Provide the [X, Y] coordinate of the cell's center where the given text is located.  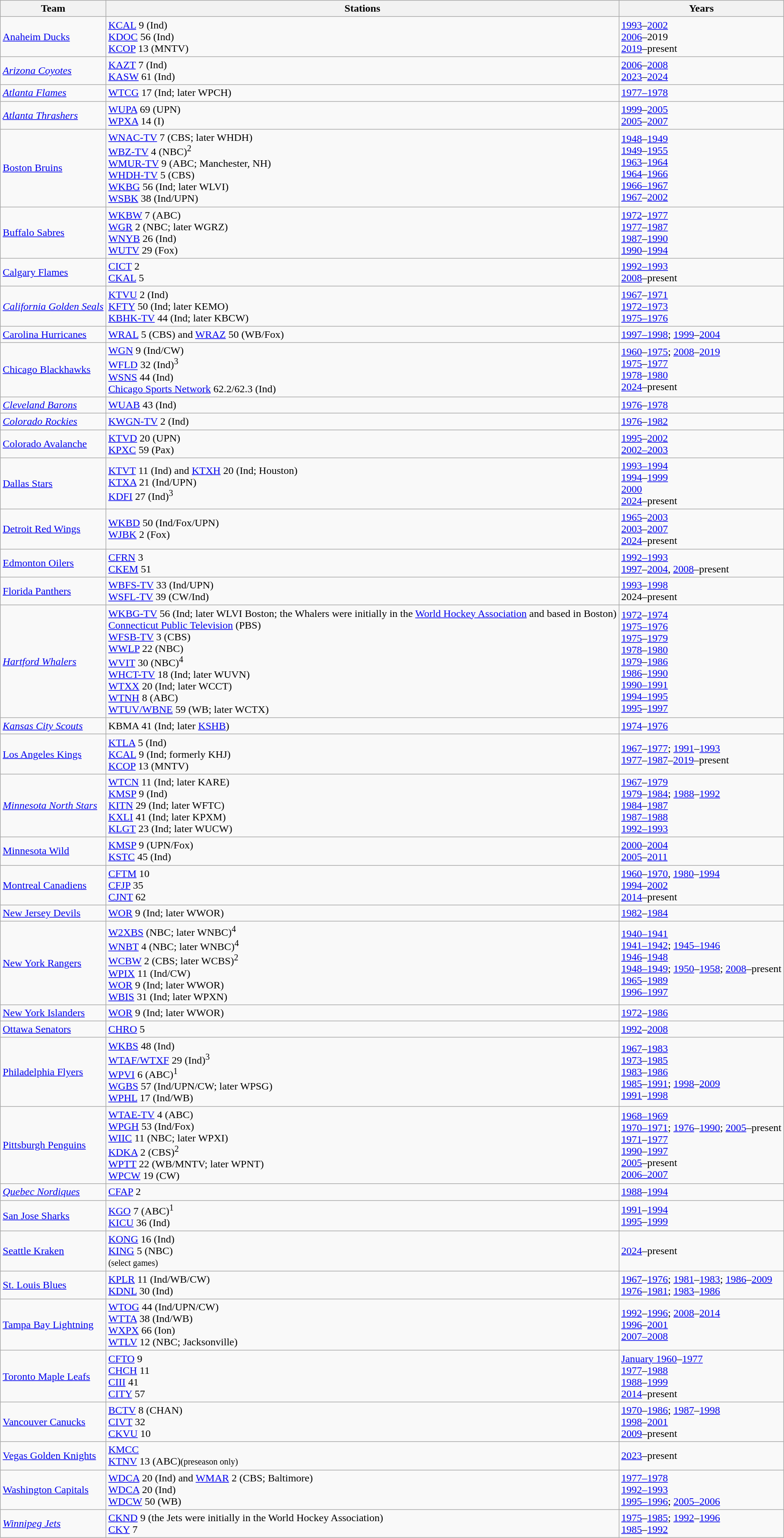
KTVD 20 (UPN)KPXC 59 (Pax) [362, 444]
Atlanta Flames [53, 93]
Arizona Coyotes [53, 71]
Kansas City Scouts [53, 726]
CFAP 2 [362, 1192]
1972–19771977–19871987–19901990–1994 [701, 232]
1974–1976 [701, 726]
WDCA 20 (Ind) and WMAR 2 (CBS; Baltimore)WDCA 20 (Ind)WDCW 50 (WB) [362, 1490]
KAZT 7 (Ind)KASW 61 (Ind) [362, 71]
Washington Capitals [53, 1490]
Seattle Kraken [53, 1251]
1997–1998; 1999–2004 [701, 334]
1972–19741975–19761975–19791978–19801979–19861986–19901990–19911994–19951995–1997 [701, 662]
St. Louis Blues [53, 1285]
1967–19831973–19851983–19861985–1991; 1998–20091991–1998 [701, 1071]
KCAL 9 (Ind)KDOC 56 (Ind)KCOP 13 (MNTV) [362, 37]
WNAC-TV 7 (CBS; later WHDH)WBZ-TV 4 (NBC)2WMUR-TV 9 (ABC; Manchester, NH)WHDH-TV 5 (CBS)WKBG 56 (Ind; later WLVI)WSBK 38 (Ind/UPN) [362, 168]
1977–19781992–19931995–1996; 2005–2006 [701, 1490]
Montreal Canadiens [53, 885]
1940–19411941–1942; 1945–19461946–19481948–1949; 1950–1958; 2008–present1965–19891996–1997 [701, 963]
San Jose Sharks [53, 1216]
Minnesota Wild [53, 851]
KMSP 9 (UPN/Fox)KSTC 45 (Ind) [362, 851]
Chicago Blackhawks [53, 370]
Boston Bruins [53, 168]
Tampa Bay Lightning [53, 1325]
1948–19491949–19551963–19641964–19661966–19671967–2002 [701, 168]
WUAB 43 (Ind) [362, 405]
KWGN-TV 2 (Ind) [362, 421]
1993–20022006–20192019–present [701, 37]
1995–20022002–2003 [701, 444]
1967–19791979–1984; 1988–19921984–19871987–19881992–1993 [701, 806]
1972–1986 [701, 1013]
KONG 16 (Ind)KING 5 (NBC)(select games) [362, 1251]
KTLA 5 (Ind)KCAL 9 (Ind; formerly KHJ)KCOP 13 (MNTV) [362, 754]
CKND 9 (the Jets were initially in the World Hockey Association)CKY 7 [362, 1523]
WUPA 69 (UPN)WPXA 14 (I) [362, 115]
1960–1970, 1980–19941994–20022014–present [701, 885]
CFTM 10CFJP 35CJNT 62 [362, 885]
New York Islanders [53, 1013]
Minnesota North Stars [53, 806]
1977–1978 [701, 93]
2024–present [701, 1251]
New York Rangers [53, 963]
1992–2008 [701, 1029]
Stations [362, 9]
1976–1982 [701, 421]
1982–1984 [701, 913]
W2XBS (NBC; later WNBC)4WNBT 4 (NBC; later WNBC)4WCBW 2 (CBS; later WCBS)2WPIX 11 (Ind/CW)WOR 9 (Ind; later WWOR)WBIS 31 (Ind; later WPXN) [362, 963]
1967–1976; 1981–1983; 1986–20091976–1981; 1983–1986 [701, 1285]
Years [701, 9]
1965–20032003–20072024–present [701, 529]
1991–19941995–1999 [701, 1216]
1976–1978 [701, 405]
KPLR 11 (Ind/WB/CW)KDNL 30 (Ind) [362, 1285]
WBFS-TV 33 (Ind/UPN)WSFL-TV 39 (CW/Ind) [362, 591]
KGO 7 (ABC)1KICU 36 (Ind) [362, 1216]
1999–20052005–2007 [701, 115]
WRAL 5 (CBS) and WRAZ 50 (WB/Fox) [362, 334]
WGN 9 (Ind/CW)WFLD 32 (Ind)3WSNS 44 (Ind)Chicago Sports Network 62.2/62.3 (Ind) [362, 370]
1968–19691970–1971; 1976–1990; 2005–present1971–19771990–19972005–present2006–2007 [701, 1145]
KTVU 2 (Ind)KFTY 50 (Ind; later KEMO)KBHK-TV 44 (Ind; later KBCW) [362, 306]
Edmonton Oilers [53, 563]
WTCG 17 (Ind; later WPCH) [362, 93]
1993–19982024–present [701, 591]
2000–20042005–2011 [701, 851]
Colorado Avalanche [53, 444]
Calgary Flames [53, 272]
WKBD 50 (Ind/Fox/UPN)WJBK 2 (Fox) [362, 529]
Hartford Whalers [53, 662]
WTOG 44 (Ind/UPN/CW)WTTA 38 (Ind/WB)WXPX 66 (Ion)WTLV 12 (NBC; Jacksonville) [362, 1325]
1993–19941994–199920002024–present [701, 484]
Toronto Maple Leafs [53, 1376]
KTVT 11 (Ind) and KTXH 20 (Ind; Houston)KTXA 21 (Ind/UPN)KDFI 27 (Ind)3 [362, 484]
WKBS 48 (Ind)WTAF/WTXF 29 (Ind)3WPVI 6 (ABC)1WGBS 57 (Ind/UPN/CW; later WPSG)WPHL 17 (Ind/WB) [362, 1071]
1992–19931997–2004, 2008–present [701, 563]
1992–1996; 2008–20141996–20012007–2008 [701, 1325]
1988–1994 [701, 1192]
Los Angeles Kings [53, 754]
Quebec Nordiques [53, 1192]
2006–20082023–2024 [701, 71]
1992–19932008–present [701, 272]
Cleveland Barons [53, 405]
1970–1986; 1987–19981998–20012009–present [701, 1422]
Philadelphia Flyers [53, 1071]
CFRN 3CKEM 51 [362, 563]
Team [53, 9]
Ottawa Senators [53, 1029]
CFTO 9CHCH 11CIII 41CITY 57 [362, 1376]
Winnipeg Jets [53, 1523]
Atlanta Thrashers [53, 115]
Buffalo Sabres [53, 232]
1975–1985; 1992–19961985–1992 [701, 1523]
Vegas Golden Knights [53, 1456]
Vancouver Canucks [53, 1422]
1967–19711972–19731975–1976 [701, 306]
January 1960–19771977–19881988–19992014–present [701, 1376]
Dallas Stars [53, 484]
1967–1977; 1991–19931977–1987–2019–present [701, 754]
KMCCKTNV 13 (ABC)(preseason only) [362, 1456]
Colorado Rockies [53, 421]
Florida Panthers [53, 591]
California Golden Seals [53, 306]
2023–present [701, 1456]
1960–1975; 2008–20191975–19771978–19802024–present [701, 370]
CICT 2CKAL 5 [362, 272]
Detroit Red Wings [53, 529]
WTAE-TV 4 (ABC)WPGH 53 (Ind/Fox)WIIC 11 (NBC; later WPXI)KDKA 2 (CBS)2WPTT 22 (WB/MNTV; later WPNT)WPCW 19 (CW) [362, 1145]
WKBW 7 (ABC)WGR 2 (NBC; later WGRZ)WNYB 26 (Ind)WUTV 29 (Fox) [362, 232]
Carolina Hurricanes [53, 334]
CHRO 5 [362, 1029]
New Jersey Devils [53, 913]
KBMA 41 (Ind; later KSHB) [362, 726]
WTCN 11 (Ind; later KARE)KMSP 9 (Ind)KITN 29 (Ind; later WFTC)KXLI 41 (Ind; later KPXM)KLGT 23 (Ind; later WUCW) [362, 806]
BCTV 8 (CHAN)CIVT 32CKVU 10 [362, 1422]
Pittsburgh Penguins [53, 1145]
Anaheim Ducks [53, 37]
